For the text-containing cell, return its midpoint in (x, y) coordinate format. 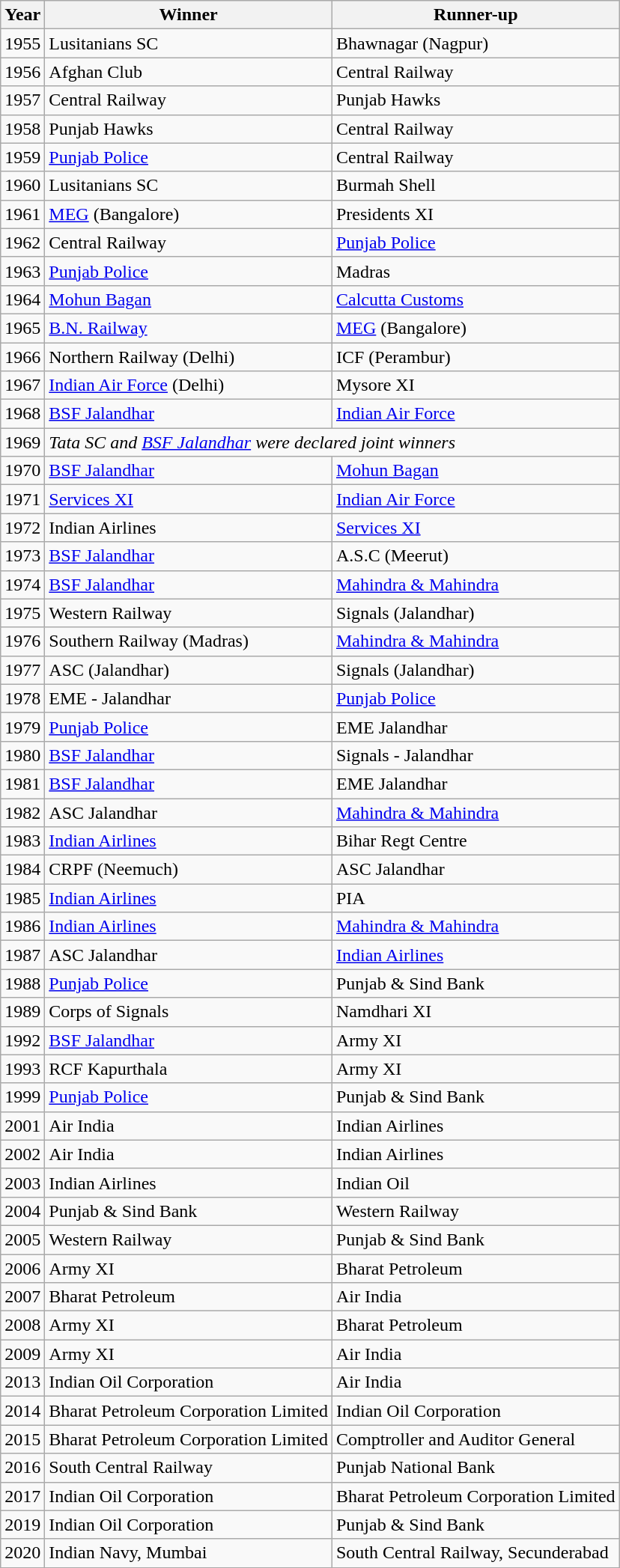
2001 (22, 1126)
1959 (22, 157)
A.S.C (Meerut) (475, 556)
2002 (22, 1154)
1984 (22, 870)
2009 (22, 1354)
1965 (22, 328)
Northern Railway (Delhi) (189, 357)
1985 (22, 898)
1957 (22, 100)
1974 (22, 585)
1977 (22, 670)
1975 (22, 613)
1978 (22, 698)
2020 (22, 1553)
ASC (Jalandhar) (189, 670)
Presidents XI (475, 214)
1970 (22, 471)
1963 (22, 271)
Winner (189, 15)
Year (22, 15)
South Central Railway, Secunderabad (475, 1553)
1989 (22, 1012)
1972 (22, 528)
Namdhari XI (475, 1012)
Southern Railway (Madras) (189, 641)
1980 (22, 755)
1969 (22, 442)
1981 (22, 784)
1961 (22, 214)
1988 (22, 983)
Corps of Signals (189, 1012)
2005 (22, 1239)
1976 (22, 641)
Mysore XI (475, 385)
PIA (475, 898)
2007 (22, 1297)
2019 (22, 1525)
Burmah Shell (475, 186)
1968 (22, 414)
1993 (22, 1069)
2003 (22, 1183)
Indian Navy, Mumbai (189, 1553)
1964 (22, 299)
CRPF (Neemuch) (189, 870)
Calcutta Customs (475, 299)
Indian Oil (475, 1183)
South Central Railway (189, 1468)
Comptroller and Auditor General (475, 1439)
1956 (22, 72)
1966 (22, 357)
Runner-up (475, 15)
2013 (22, 1382)
Signals - Jalandhar (475, 755)
1971 (22, 499)
1962 (22, 242)
2015 (22, 1439)
1973 (22, 556)
1987 (22, 955)
B.N. Railway (189, 328)
RCF Kapurthala (189, 1069)
Afghan Club (189, 72)
2004 (22, 1211)
1982 (22, 812)
1999 (22, 1097)
2017 (22, 1496)
EME - Jalandhar (189, 698)
1967 (22, 385)
1958 (22, 129)
ICF (Perambur) (475, 357)
2006 (22, 1269)
Madras (475, 271)
1960 (22, 186)
Indian Air Force (Delhi) (189, 385)
1983 (22, 841)
1986 (22, 927)
2008 (22, 1326)
2016 (22, 1468)
Tata SC and BSF Jalandhar were declared joint winners (332, 442)
Bhawnagar (Nagpur) (475, 43)
Bihar Regt Centre (475, 841)
Punjab National Bank (475, 1468)
1955 (22, 43)
1992 (22, 1040)
1979 (22, 727)
2014 (22, 1411)
